Output the (x, y) coordinate of the center of the cell containing the given text.  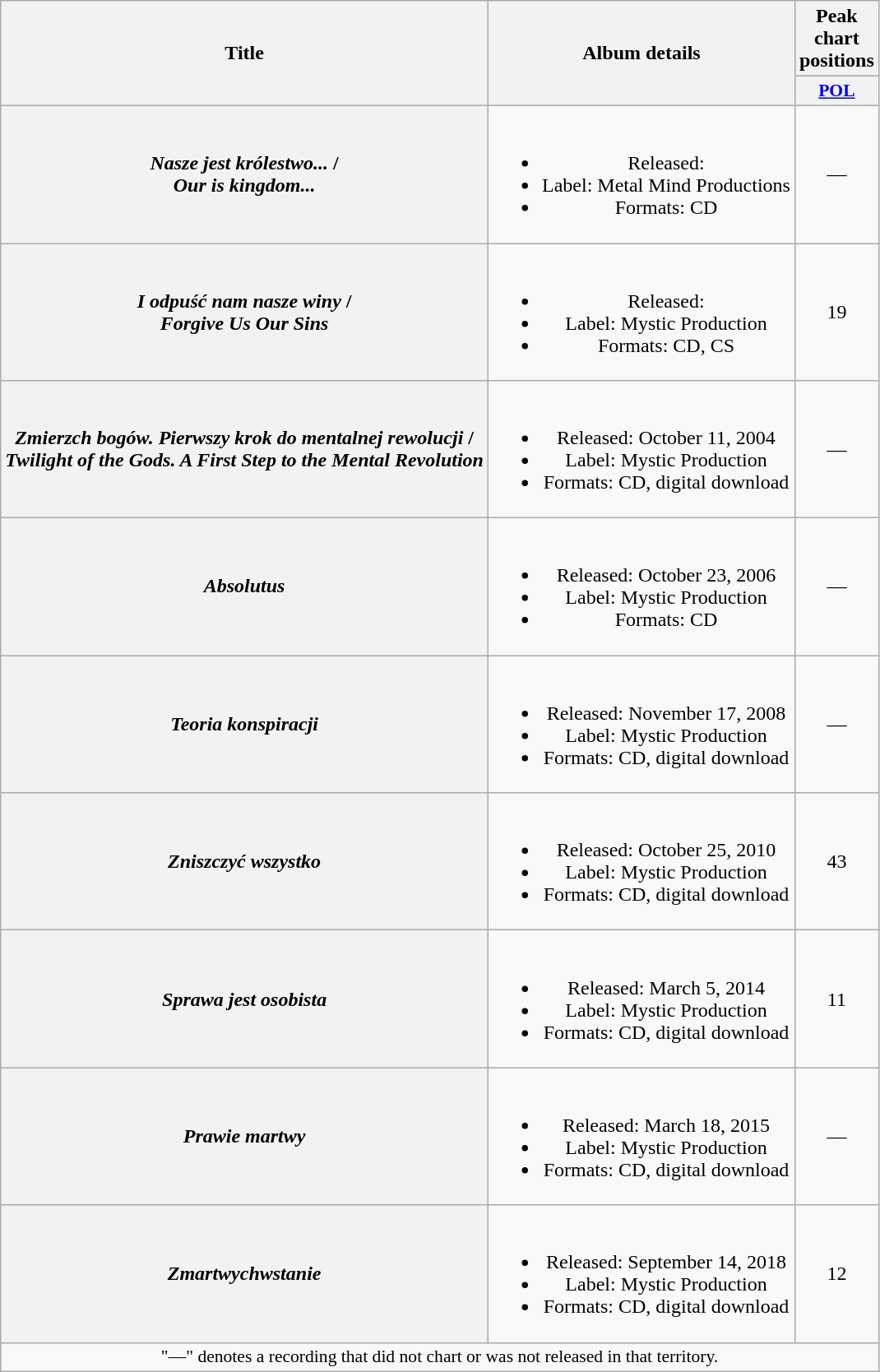
Nasze jest królestwo... /Our is kingdom... (245, 174)
Released: March 18, 2015Label: Mystic ProductionFormats: CD, digital download (641, 1137)
Zmierzch bogów. Pierwszy krok do mentalnej rewolucji /Twilight of the Gods. A First Step to the Mental Revolution (245, 449)
Teoria konspiracji (245, 724)
Released: March 5, 2014Label: Mystic ProductionFormats: CD, digital download (641, 999)
I odpuść nam nasze winy /Forgive Us Our Sins (245, 313)
Released: November 17, 2008Label: Mystic ProductionFormats: CD, digital download (641, 724)
Released: September 14, 2018Label: Mystic ProductionFormats: CD, digital download (641, 1273)
Prawie martwy (245, 1137)
Album details (641, 53)
"—" denotes a recording that did not chart or was not released in that territory. (440, 1357)
Released: October 25, 2010Label: Mystic ProductionFormats: CD, digital download (641, 862)
Released: October 23, 2006Label: Mystic ProductionFormats: CD (641, 587)
Title (245, 53)
Released: Label: Mystic ProductionFormats: CD, CS (641, 313)
POL (836, 91)
11 (836, 999)
Released: October 11, 2004Label: Mystic ProductionFormats: CD, digital download (641, 449)
Released: Label: Metal Mind ProductionsFormats: CD (641, 174)
Zmartwychwstanie (245, 1273)
12 (836, 1273)
Sprawa jest osobista (245, 999)
Absolutus (245, 587)
19 (836, 313)
Peak chart positions (836, 39)
Zniszczyć wszystko (245, 862)
43 (836, 862)
